Extract the (X, Y) coordinate from the center of the cell holding the provided text.  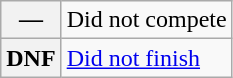
Did not compete (146, 20)
Did not finish (146, 58)
— (31, 20)
DNF (31, 58)
